From the cell containing the given text, extract its center point as [x, y] coordinate. 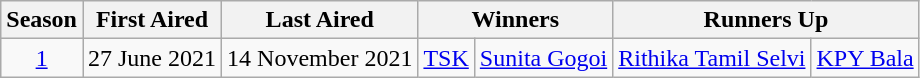
14 November 2021 [320, 58]
Rithika Tamil Selvi [712, 58]
Last Aired [320, 20]
Sunita Gogoi [543, 58]
1 [42, 58]
First Aired [152, 20]
KPY Bala [865, 58]
Winners [516, 20]
27 June 2021 [152, 58]
Runners Up [766, 20]
Season [42, 20]
TSK [446, 58]
